Scan for the cell matching the given text and deliver its [x, y] coordinate at center. 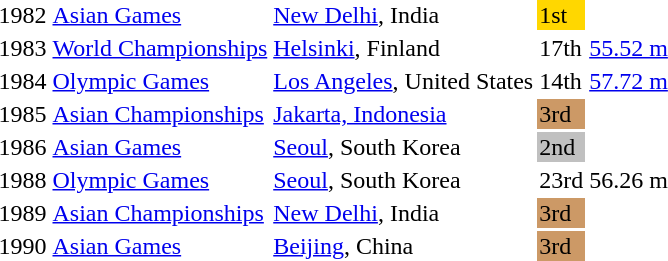
Beijing, China [404, 246]
14th [562, 81]
Los Angeles, United States [404, 81]
1st [562, 15]
World Championships [160, 48]
Helsinki, Finland [404, 48]
Jakarta, Indonesia [404, 114]
2nd [562, 147]
23rd [562, 180]
17th [562, 48]
